Determine the [x, y] coordinate at the center of the cell enclosing the given text.  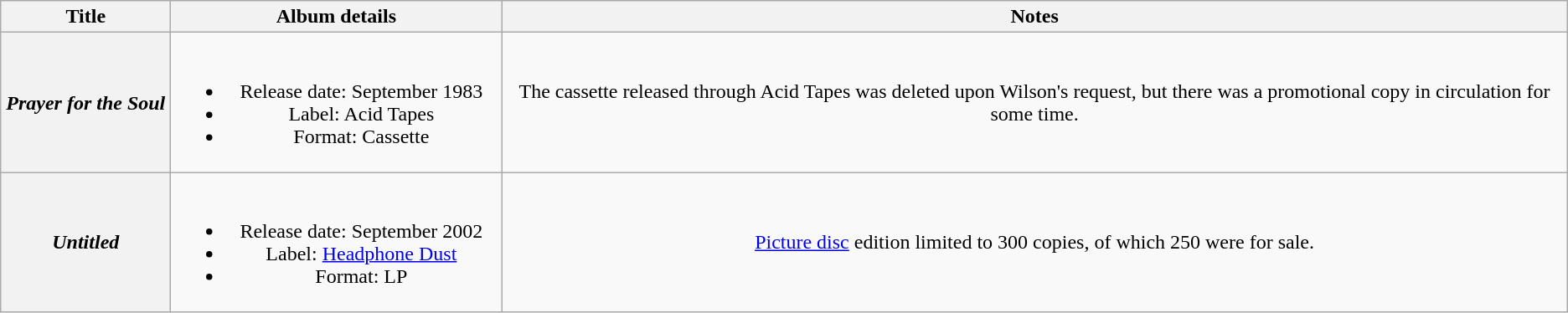
Release date: September 2002Label: Headphone DustFormat: LP [337, 243]
Title [85, 17]
The cassette released through Acid Tapes was deleted upon Wilson's request, but there was a promotional copy in circulation for some time. [1034, 102]
Prayer for the Soul [85, 102]
Release date: September 1983Label: Acid TapesFormat: Cassette [337, 102]
Notes [1034, 17]
Album details [337, 17]
Untitled [85, 243]
Picture disc edition limited to 300 copies, of which 250 were for sale. [1034, 243]
